Extract the [X, Y] coordinate from the center of the cell holding the provided text.  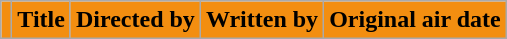
Directed by [135, 20]
Written by [262, 20]
Original air date [416, 20]
Title [42, 20]
